Determine the [X, Y] coordinate at the center of the cell enclosing the given text.  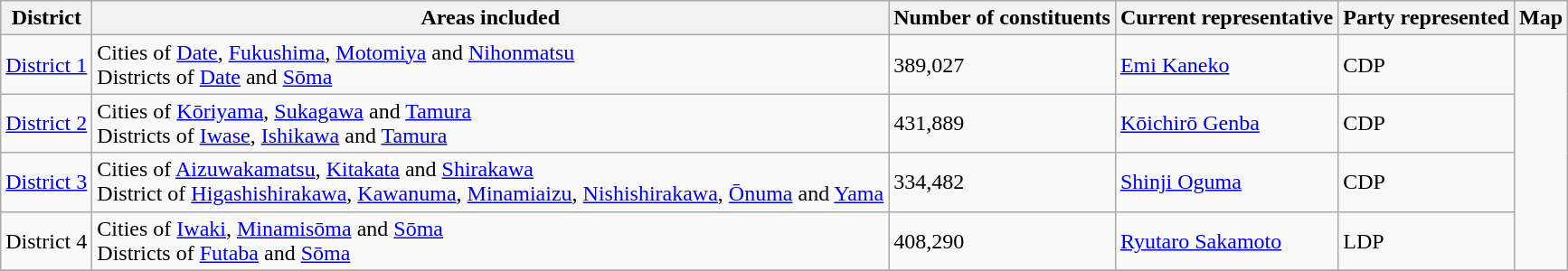
Emi Kaneko [1226, 65]
408,290 [1002, 240]
District 3 [47, 182]
Current representative [1226, 18]
District 1 [47, 65]
334,482 [1002, 182]
District 2 [47, 123]
Map [1541, 18]
District [47, 18]
Shinji Oguma [1226, 182]
Cities of Kōriyama, Sukagawa and TamuraDistricts of Iwase, Ishikawa and Tamura [490, 123]
Cities of Iwaki, Minamisōma and SōmaDistricts of Futaba and Sōma [490, 240]
Number of constituents [1002, 18]
Kōichirō Genba [1226, 123]
389,027 [1002, 65]
Cities of Date, Fukushima, Motomiya and NihonmatsuDistricts of Date and Sōma [490, 65]
Party represented [1427, 18]
Cities of Aizuwakamatsu, Kitakata and ShirakawaDistrict of Higashishirakawa, Kawanuma, Minamiaizu, Nishishirakawa, Ōnuma and Yama [490, 182]
Ryutaro Sakamoto [1226, 240]
431,889 [1002, 123]
LDP [1427, 240]
District 4 [47, 240]
Areas included [490, 18]
